Provide the [X, Y] coordinate of the cell's center where the given text is located.  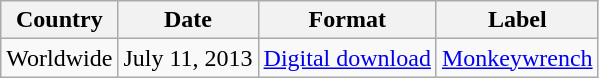
Date [188, 20]
Country [60, 20]
Digital download [347, 58]
Label [517, 20]
Format [347, 20]
Monkeywrench [517, 58]
July 11, 2013 [188, 58]
Worldwide [60, 58]
